Find where the given text appears and provide that cell's center as [X, Y] coordinate. 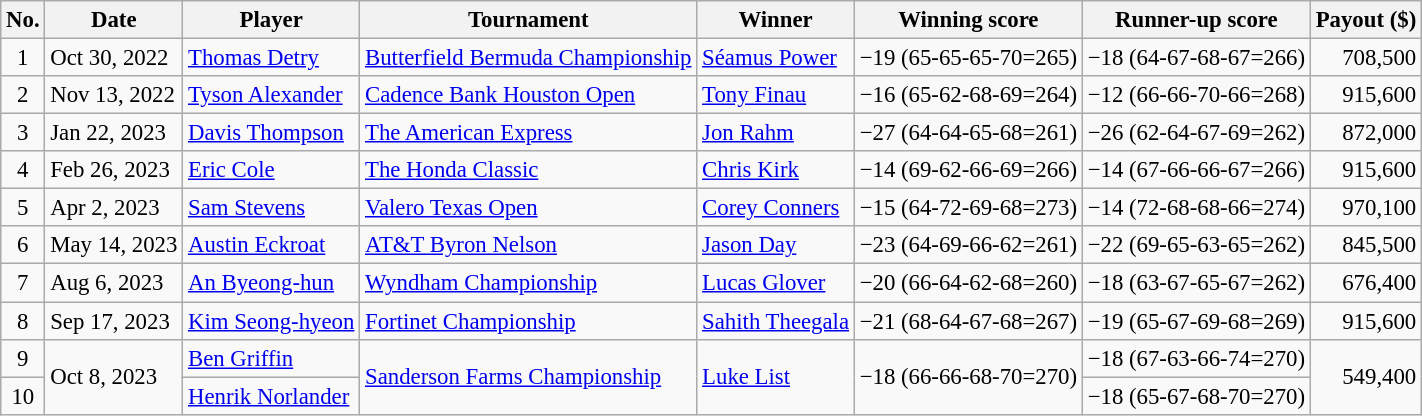
−14 (67-66-66-67=266) [1196, 170]
−22 (69-65-63-65=262) [1196, 245]
Aug 6, 2023 [114, 283]
Fortinet Championship [528, 321]
Lucas Glover [776, 283]
Winning score [968, 20]
−16 (65-62-68-69=264) [968, 95]
Tyson Alexander [272, 95]
Player [272, 20]
The Honda Classic [528, 170]
−14 (69-62-66-69=266) [968, 170]
Payout ($) [1366, 20]
Ben Griffin [272, 358]
Jason Day [776, 245]
−15 (64-72-69-68=273) [968, 208]
−18 (67-63-66-74=270) [1196, 358]
Corey Conners [776, 208]
Sahith Theegala [776, 321]
872,000 [1366, 133]
The American Express [528, 133]
−23 (64-69-66-62=261) [968, 245]
Jan 22, 2023 [114, 133]
Davis Thompson [272, 133]
9 [23, 358]
−12 (66-66-70-66=268) [1196, 95]
970,100 [1366, 208]
6 [23, 245]
3 [23, 133]
Valero Texas Open [528, 208]
Nov 13, 2022 [114, 95]
−26 (62-64-67-69=262) [1196, 133]
2 [23, 95]
−19 (65-67-69-68=269) [1196, 321]
Tony Finau [776, 95]
−18 (64-67-68-67=266) [1196, 58]
Jon Rahm [776, 133]
Sam Stevens [272, 208]
−21 (68-64-67-68=267) [968, 321]
Sep 17, 2023 [114, 321]
Eric Cole [272, 170]
676,400 [1366, 283]
−27 (64-64-65-68=261) [968, 133]
−18 (65-67-68-70=270) [1196, 396]
Henrik Norlander [272, 396]
−20 (66-64-62-68=260) [968, 283]
Feb 26, 2023 [114, 170]
1 [23, 58]
10 [23, 396]
Séamus Power [776, 58]
4 [23, 170]
708,500 [1366, 58]
Sanderson Farms Championship [528, 376]
549,400 [1366, 376]
Luke List [776, 376]
Butterfield Bermuda Championship [528, 58]
Cadence Bank Houston Open [528, 95]
Thomas Detry [272, 58]
Runner-up score [1196, 20]
Oct 8, 2023 [114, 376]
Kim Seong-hyeon [272, 321]
An Byeong-hun [272, 283]
845,500 [1366, 245]
Chris Kirk [776, 170]
5 [23, 208]
Wyndham Championship [528, 283]
7 [23, 283]
Date [114, 20]
No. [23, 20]
−18 (63-67-65-67=262) [1196, 283]
8 [23, 321]
AT&T Byron Nelson [528, 245]
Austin Eckroat [272, 245]
−18 (66-66-68-70=270) [968, 376]
May 14, 2023 [114, 245]
Apr 2, 2023 [114, 208]
Oct 30, 2022 [114, 58]
Winner [776, 20]
−14 (72-68-68-66=274) [1196, 208]
Tournament [528, 20]
−19 (65-65-65-70=265) [968, 58]
